Return (x, y) of the center of cell containing provided text 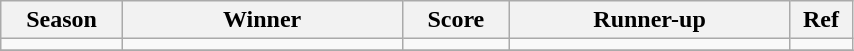
Winner (262, 20)
Season (62, 20)
Runner-up (650, 20)
Ref (820, 20)
Score (456, 20)
